Identify which cell holds the provided text, then report its [X, Y] central coordinate. 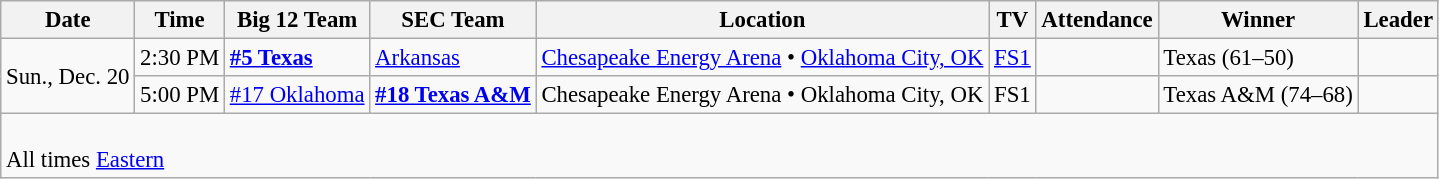
Leader [1398, 20]
Winner [1258, 20]
All times Eastern [720, 146]
2:30 PM [180, 58]
Location [762, 20]
Date [68, 20]
Texas (61–50) [1258, 58]
#18 Texas A&M [453, 95]
Arkansas [453, 58]
5:00 PM [180, 95]
#5 Texas [296, 58]
Attendance [1097, 20]
Texas A&M (74–68) [1258, 95]
#17 Oklahoma [296, 95]
TV [1012, 20]
Sun., Dec. 20 [68, 76]
Big 12 Team [296, 20]
Time [180, 20]
SEC Team [453, 20]
